From the cell containing the given text, extract its center point as (X, Y) coordinate. 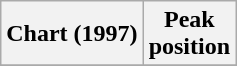
Peakposition (189, 34)
Chart (1997) (72, 34)
